Provide the (x, y) coordinate of the cell's center where the given text is located.  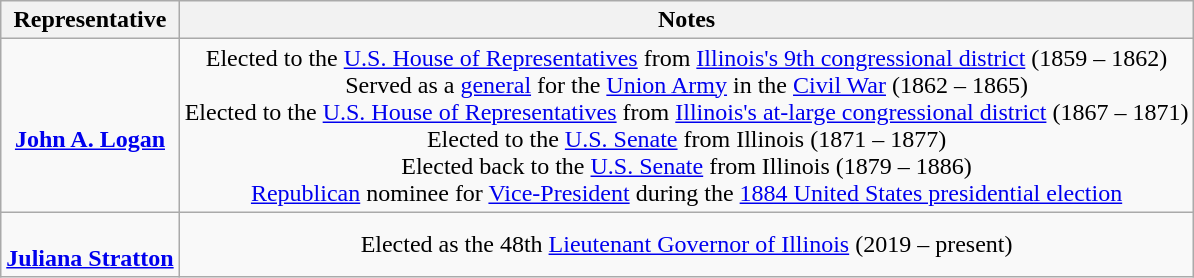
Notes (686, 20)
Representative (90, 20)
John A. Logan (90, 126)
Juliana Stratton (90, 244)
Elected as the 48th Lieutenant Governor of Illinois (2019 – present) (686, 244)
